For the text-containing cell, return its midpoint in [X, Y] coordinate format. 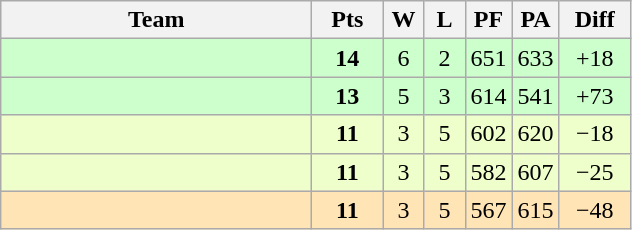
−18 [594, 134]
−25 [594, 172]
620 [536, 134]
13 [348, 96]
+18 [594, 58]
Pts [348, 20]
541 [536, 96]
−48 [594, 210]
PA [536, 20]
651 [488, 58]
14 [348, 58]
602 [488, 134]
614 [488, 96]
6 [404, 58]
567 [488, 210]
582 [488, 172]
PF [488, 20]
615 [536, 210]
Diff [594, 20]
607 [536, 172]
Team [156, 20]
2 [444, 58]
L [444, 20]
633 [536, 58]
W [404, 20]
+73 [594, 96]
